Determine the (X, Y) coordinate at the center of the cell enclosing the given text.  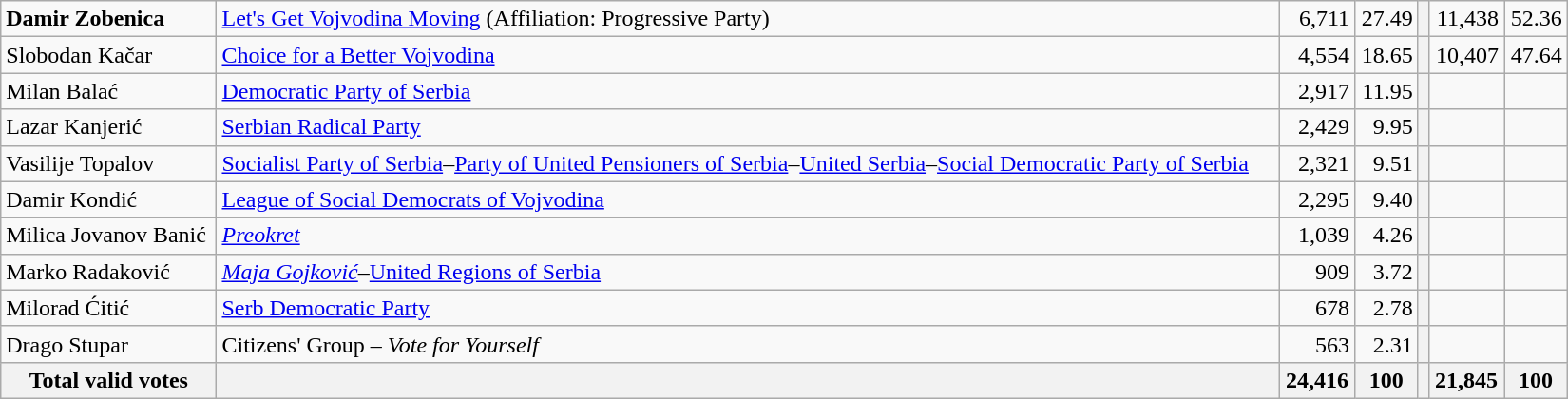
10,407 (1467, 55)
52.36 (1536, 19)
Milorad Ćitić (108, 308)
Total valid votes (108, 380)
4,554 (1317, 55)
Slobodan Kačar (108, 55)
Milan Balać (108, 91)
Damir Zobenica (108, 19)
2.78 (1387, 308)
Democratic Party of Serbia (749, 91)
Marko Radaković (108, 272)
Preokret (749, 236)
563 (1317, 344)
47.64 (1536, 55)
21,845 (1467, 380)
Maja Gojković–United Regions of Serbia (749, 272)
24,416 (1317, 380)
9.51 (1387, 163)
1,039 (1317, 236)
2.31 (1387, 344)
2,295 (1317, 199)
11,438 (1467, 19)
909 (1317, 272)
Serb Democratic Party (749, 308)
2,321 (1317, 163)
Damir Kondić (108, 199)
9.95 (1387, 127)
Drago Stupar (108, 344)
Let's Get Vojvodina Moving (Affiliation: Progressive Party) (749, 19)
2,429 (1317, 127)
4.26 (1387, 236)
Lazar Kanjerić (108, 127)
Serbian Radical Party (749, 127)
18.65 (1387, 55)
Vasilije Topalov (108, 163)
Milica Jovanov Banić (108, 236)
Choice for a Better Vojvodina (749, 55)
Citizens' Group – Vote for Yourself (749, 344)
3.72 (1387, 272)
9.40 (1387, 199)
27.49 (1387, 19)
Socialist Party of Serbia–Party of United Pensioners of Serbia–United Serbia–Social Democratic Party of Serbia (749, 163)
11.95 (1387, 91)
2,917 (1317, 91)
League of Social Democrats of Vojvodina (749, 199)
678 (1317, 308)
6,711 (1317, 19)
